Locate the cell with the specified text and output its [x, y] center coordinate. 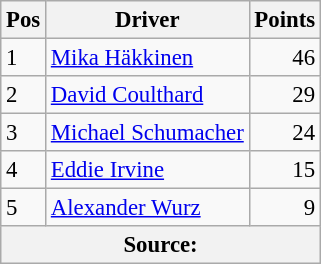
3 [24, 133]
Eddie Irvine [148, 170]
Alexander Wurz [148, 208]
Michael Schumacher [148, 133]
Points [284, 20]
David Coulthard [148, 95]
46 [284, 58]
Source: [161, 245]
4 [24, 170]
Driver [148, 20]
15 [284, 170]
2 [24, 95]
5 [24, 208]
Mika Häkkinen [148, 58]
24 [284, 133]
1 [24, 58]
Pos [24, 20]
9 [284, 208]
29 [284, 95]
